For the text-containing cell, return its midpoint in (X, Y) coordinate format. 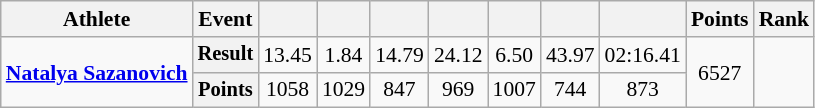
969 (458, 90)
6527 (720, 72)
1029 (344, 90)
Natalya Sazanovich (97, 72)
847 (400, 90)
6.50 (514, 55)
Rank (784, 19)
02:16.41 (643, 55)
Event (226, 19)
24.12 (458, 55)
744 (570, 90)
43.97 (570, 55)
14.79 (400, 55)
1007 (514, 90)
1.84 (344, 55)
1058 (288, 90)
873 (643, 90)
Result (226, 55)
Athlete (97, 19)
13.45 (288, 55)
